From the cell containing the given text, extract its center point as [X, Y] coordinate. 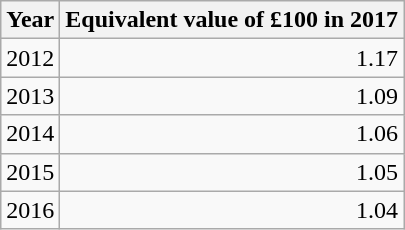
2014 [30, 134]
Equivalent value of £100 in 2017 [232, 20]
1.05 [232, 172]
1.04 [232, 210]
1.06 [232, 134]
2016 [30, 210]
1.17 [232, 58]
1.09 [232, 96]
2012 [30, 58]
Year [30, 20]
2015 [30, 172]
2013 [30, 96]
